Return the (x, y) coordinate for the center point of the cell that contains the specified text.  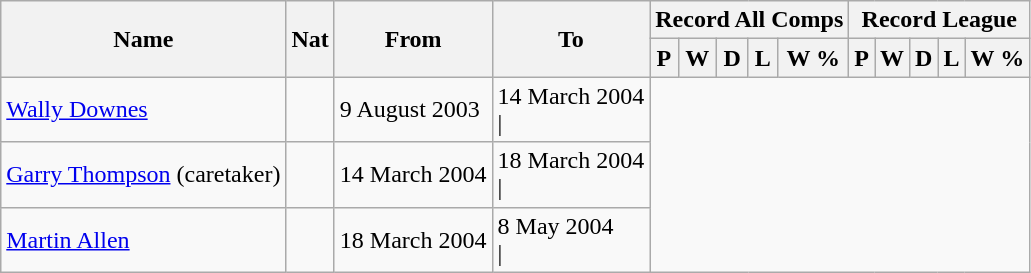
8 May 2004| (571, 240)
Garry Thompson (caretaker) (144, 174)
Martin Allen (144, 240)
14 March 2004| (571, 110)
Record All Comps (750, 20)
Wally Downes (144, 110)
Name (144, 39)
18 March 2004| (571, 174)
To (571, 39)
Record League (940, 20)
9 August 2003 (413, 110)
From (413, 39)
18 March 2004 (413, 240)
Nat (310, 39)
14 March 2004 (413, 174)
